Provide the [x, y] coordinate of the cell's center where the given text is located.  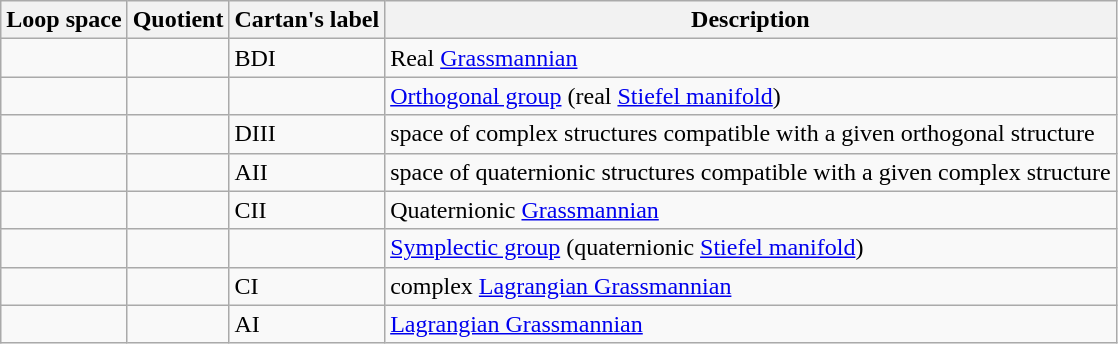
Orthogonal group (real Stiefel manifold) [750, 96]
Quaternionic Grassmannian [750, 210]
Symplectic group (quaternionic Stiefel manifold) [750, 248]
Loop space [64, 20]
DIII [307, 134]
CII [307, 210]
CI [307, 286]
Quotient [178, 20]
AII [307, 172]
Cartan's label [307, 20]
space of complex structures compatible with a given orthogonal structure [750, 134]
Real Grassmannian [750, 58]
space of quaternionic structures compatible with a given complex structure [750, 172]
complex Lagrangian Grassmannian [750, 286]
Lagrangian Grassmannian [750, 324]
AI [307, 324]
BDI [307, 58]
Description [750, 20]
